Extract the [x, y] coordinate from the center of the cell holding the provided text.  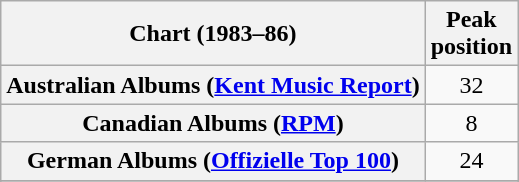
Chart (1983–86) [213, 34]
Australian Albums (Kent Music Report) [213, 85]
32 [471, 85]
German Albums (Offizielle Top 100) [213, 161]
24 [471, 161]
Peakposition [471, 34]
8 [471, 123]
Canadian Albums (RPM) [213, 123]
